Locate the cell with the specified text and output its [x, y] center coordinate. 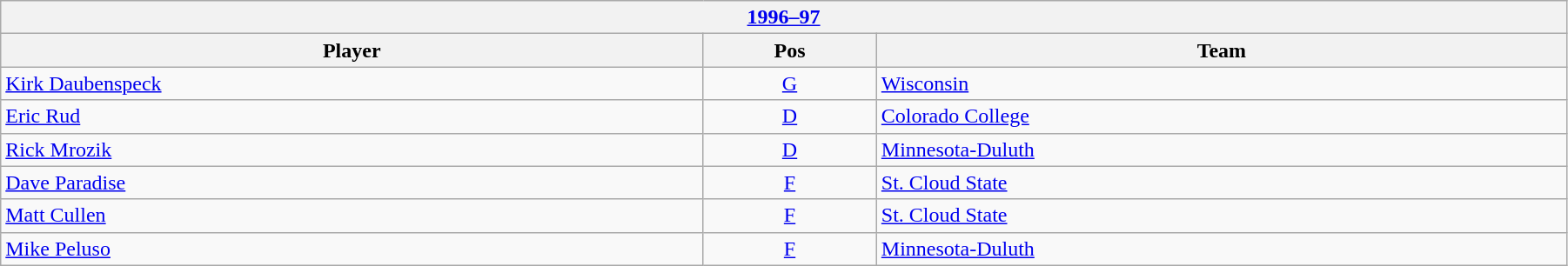
Dave Paradise [352, 183]
Kirk Daubenspeck [352, 83]
Colorado College [1222, 116]
Team [1222, 50]
Pos [790, 50]
Mike Peluso [352, 249]
Rick Mrozik [352, 150]
G [790, 83]
1996–97 [784, 17]
Matt Cullen [352, 216]
Eric Rud [352, 116]
Wisconsin [1222, 83]
Player [352, 50]
